For the text-containing cell, return its midpoint in [x, y] coordinate format. 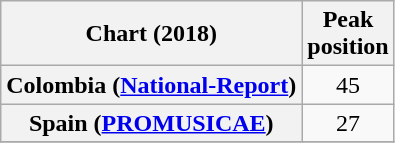
Colombia (National-Report) [152, 85]
45 [348, 85]
Chart (2018) [152, 34]
Peak position [348, 34]
27 [348, 123]
Spain (PROMUSICAE) [152, 123]
